Pinpoint the cell where the given text exists, returning its [x, y] midpoint coordinate. 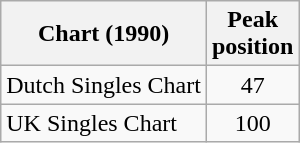
Peakposition [252, 34]
Chart (1990) [104, 34]
47 [252, 85]
100 [252, 123]
UK Singles Chart [104, 123]
Dutch Singles Chart [104, 85]
